Scan for the cell matching the given text and deliver its (X, Y) coordinate at center. 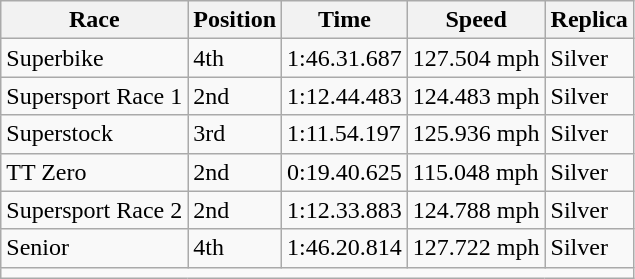
124.483 mph (476, 96)
124.788 mph (476, 210)
Supersport Race 1 (94, 96)
Superstock (94, 134)
Time (345, 20)
1:46.20.814 (345, 248)
Position (235, 20)
0:19.40.625 (345, 172)
TT Zero (94, 172)
Superbike (94, 58)
Replica (589, 20)
115.048 mph (476, 172)
Race (94, 20)
1:46.31.687 (345, 58)
1:12.44.483 (345, 96)
125.936 mph (476, 134)
127.504 mph (476, 58)
1:12.33.883 (345, 210)
1:11.54.197 (345, 134)
Speed (476, 20)
127.722 mph (476, 248)
3rd (235, 134)
Senior (94, 248)
Supersport Race 2 (94, 210)
